From the cell containing the given text, extract its center point as (x, y) coordinate. 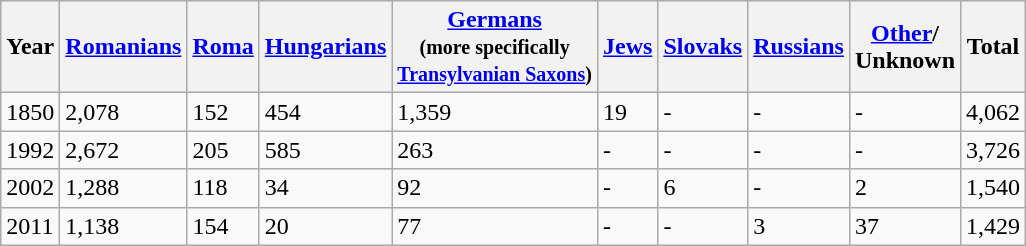
263 (495, 150)
Romanians (124, 47)
4,062 (994, 112)
1,138 (124, 226)
19 (627, 112)
2,078 (124, 112)
92 (495, 188)
20 (325, 226)
37 (904, 226)
Year (30, 47)
152 (223, 112)
585 (325, 150)
1,359 (495, 112)
Slovaks (703, 47)
2011 (30, 226)
454 (325, 112)
Germans (more specifically Transylvanian Saxons) (495, 47)
118 (223, 188)
1,540 (994, 188)
2002 (30, 188)
154 (223, 226)
3 (799, 226)
Roma (223, 47)
Jews (627, 47)
1992 (30, 150)
1,288 (124, 188)
3,726 (994, 150)
1850 (30, 112)
Russians (799, 47)
34 (325, 188)
1,429 (994, 226)
Total (994, 47)
77 (495, 226)
Other/Unknown (904, 47)
Hungarians (325, 47)
2,672 (124, 150)
6 (703, 188)
2 (904, 188)
205 (223, 150)
